Extract the [x, y] coordinate from the center of the cell holding the provided text.  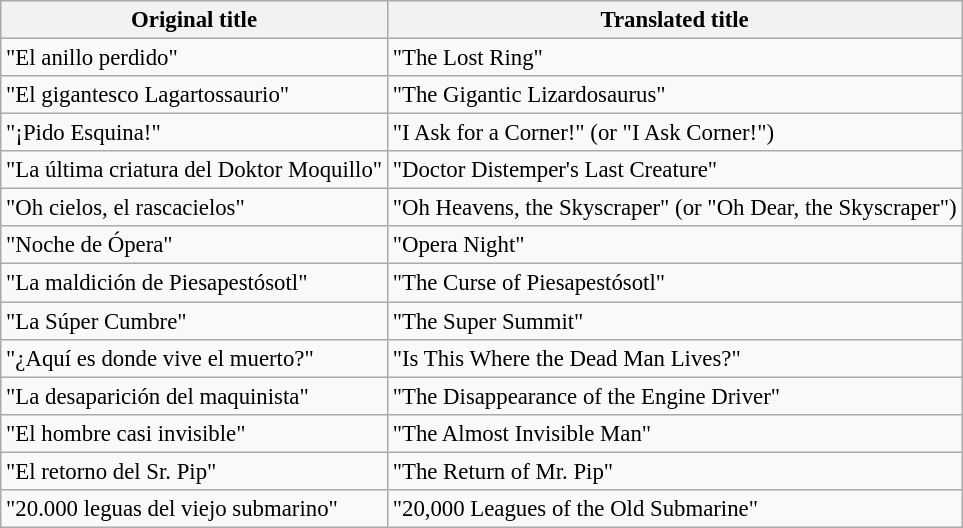
"Oh Heavens, the Skyscraper" (or "Oh Dear, the Skyscraper") [674, 208]
"Doctor Distemper's Last Creature" [674, 170]
"20,000 Leagues of the Old Submarine" [674, 509]
"¡Pido Esquina!" [194, 133]
"¿Aquí es donde vive el muerto?" [194, 358]
"The Gigantic Lizardosaurus" [674, 95]
"The Curse of Piesapestósotl" [674, 283]
Original title [194, 20]
Translated title [674, 20]
"La desaparición del maquinista" [194, 396]
"The Lost Ring" [674, 58]
"El anillo perdido" [194, 58]
"Noche de Ópera" [194, 245]
"La Súper Cumbre" [194, 321]
"La maldición de Piesapestósotl" [194, 283]
"El gigantesco Lagartossaurio" [194, 95]
"Opera Night" [674, 245]
"I Ask for a Corner!" (or "I Ask Corner!") [674, 133]
"Oh cielos, el rascacielos" [194, 208]
"The Super Summit" [674, 321]
"The Return of Mr. Pip" [674, 471]
"The Almost Invisible Man" [674, 433]
"The Disappearance of the Engine Driver" [674, 396]
"La última criatura del Doktor Moquillo" [194, 170]
"Is This Where the Dead Man Lives?" [674, 358]
"20.000 leguas del viejo submarino" [194, 509]
"El retorno del Sr. Pip" [194, 471]
"El hombre casi invisible" [194, 433]
